Pinpoint the cell where the given text exists, returning its [X, Y] midpoint coordinate. 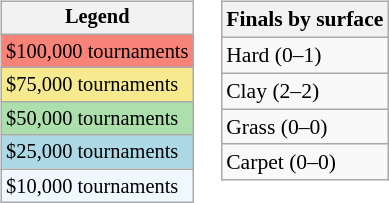
$100,000 tournaments [97, 51]
Legend [97, 18]
$10,000 tournaments [97, 186]
Grass (0–0) [304, 127]
$50,000 tournaments [97, 119]
$25,000 tournaments [97, 152]
$75,000 tournaments [97, 85]
Carpet (0–0) [304, 162]
Hard (0–1) [304, 55]
Finals by surface [304, 20]
Clay (2–2) [304, 91]
